Extract the [x, y] coordinate from the center of the cell holding the provided text.  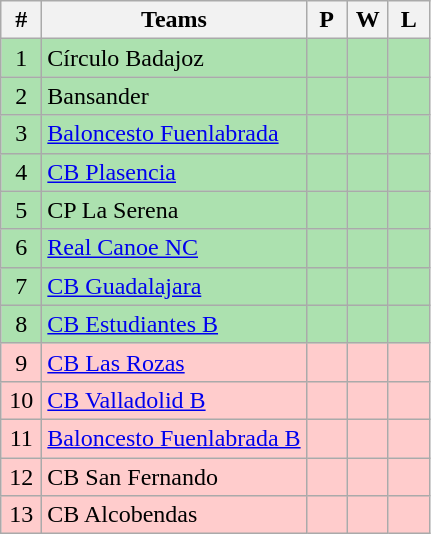
12 [22, 477]
P [326, 20]
4 [22, 172]
Círculo Badajoz [174, 58]
13 [22, 515]
8 [22, 324]
L [408, 20]
2 [22, 96]
11 [22, 438]
Bansander [174, 96]
CB Las Rozas [174, 362]
# [22, 20]
CB Valladolid B [174, 400]
Real Canoe NC [174, 248]
7 [22, 286]
9 [22, 362]
Baloncesto Fuenlabrada B [174, 438]
1 [22, 58]
CB Estudiantes B [174, 324]
3 [22, 134]
W [368, 20]
CB Guadalajara [174, 286]
Teams [174, 20]
CB San Fernando [174, 477]
CP La Serena [174, 210]
5 [22, 210]
Baloncesto Fuenlabrada [174, 134]
CB Plasencia [174, 172]
CB Alcobendas [174, 515]
10 [22, 400]
6 [22, 248]
